Search for the cell housing the specified text and yield its [X, Y] center coordinate. 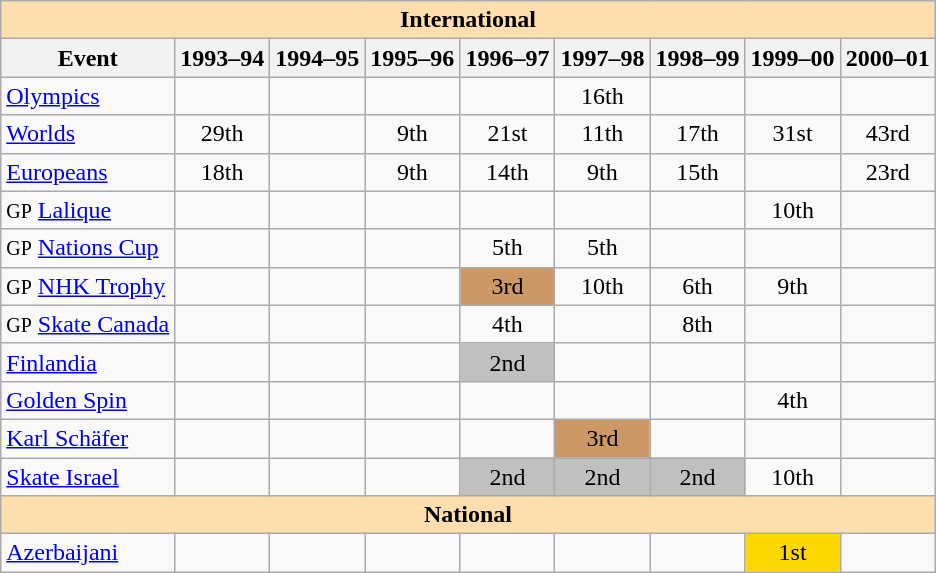
11th [602, 134]
29th [222, 134]
1993–94 [222, 58]
Skate Israel [88, 477]
1997–98 [602, 58]
16th [602, 96]
GP NHK Trophy [88, 286]
17th [698, 134]
21st [508, 134]
Worlds [88, 134]
Olympics [88, 96]
8th [698, 324]
Karl Schäfer [88, 438]
18th [222, 172]
1994–95 [318, 58]
15th [698, 172]
Golden Spin [88, 400]
GP Nations Cup [88, 248]
1996–97 [508, 58]
23rd [888, 172]
International [468, 20]
Finlandia [88, 362]
Europeans [88, 172]
GP Lalique [88, 210]
1998–99 [698, 58]
Event [88, 58]
1999–00 [792, 58]
31st [792, 134]
1st [792, 553]
GP Skate Canada [88, 324]
2000–01 [888, 58]
14th [508, 172]
Azerbaijani [88, 553]
43rd [888, 134]
6th [698, 286]
National [468, 515]
1995–96 [412, 58]
